Pinpoint the cell where the given text exists, returning its [X, Y] midpoint coordinate. 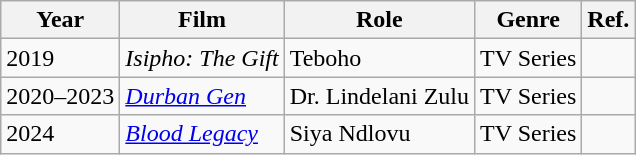
Blood Legacy [202, 134]
Isipho: The Gift [202, 58]
Ref. [608, 20]
Genre [528, 20]
Teboho [379, 58]
Role [379, 20]
2019 [60, 58]
2020–2023 [60, 96]
Year [60, 20]
2024 [60, 134]
Dr. Lindelani Zulu [379, 96]
Film [202, 20]
Durban Gen [202, 96]
Siya Ndlovu [379, 134]
